Extract the [X, Y] coordinate from the center of the cell holding the provided text.  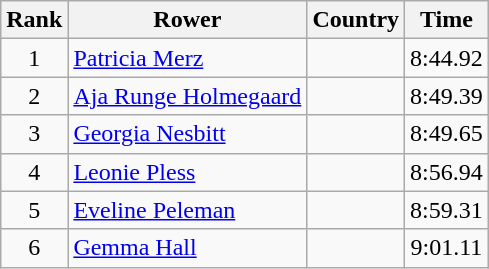
Aja Runge Holmegaard [188, 96]
Time [447, 20]
Eveline Peleman [188, 210]
Gemma Hall [188, 248]
5 [34, 210]
8:49.65 [447, 134]
Georgia Nesbitt [188, 134]
6 [34, 248]
4 [34, 172]
8:49.39 [447, 96]
Leonie Pless [188, 172]
8:59.31 [447, 210]
Patricia Merz [188, 58]
Country [356, 20]
3 [34, 134]
2 [34, 96]
Rower [188, 20]
8:44.92 [447, 58]
8:56.94 [447, 172]
Rank [34, 20]
9:01.11 [447, 248]
1 [34, 58]
